For the text-containing cell, return its midpoint in (x, y) coordinate format. 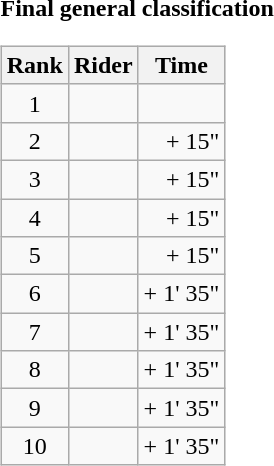
10 (34, 446)
1 (34, 103)
3 (34, 179)
Time (182, 65)
9 (34, 408)
Rank (34, 65)
4 (34, 217)
Rider (103, 65)
5 (34, 256)
2 (34, 141)
8 (34, 370)
7 (34, 332)
6 (34, 294)
